Return [X, Y] of the center of cell containing provided text 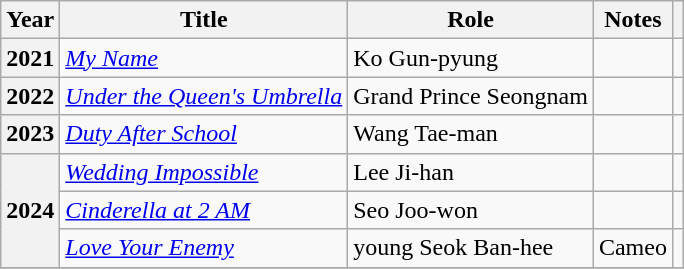
Ko Gun-pyung [471, 58]
My Name [204, 58]
Wang Tae-man [471, 134]
Love Your Enemy [204, 248]
Wedding Impossible [204, 172]
young Seok Ban-hee [471, 248]
Role [471, 20]
2022 [30, 96]
Duty After School [204, 134]
Year [30, 20]
Seo Joo-won [471, 210]
2024 [30, 210]
Cameo [632, 248]
2023 [30, 134]
Title [204, 20]
Lee Ji-han [471, 172]
Grand Prince Seongnam [471, 96]
Under the Queen's Umbrella [204, 96]
Cinderella at 2 AM [204, 210]
2021 [30, 58]
Notes [632, 20]
